Output the [X, Y] coordinate of the center of the cell containing the given text.  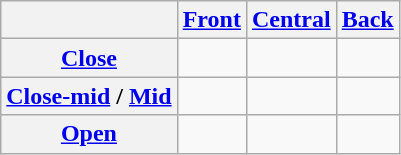
Close [89, 58]
Front [212, 20]
Close-mid / Mid [89, 96]
Central [291, 20]
Open [89, 134]
Back [368, 20]
